Provide the (X, Y) coordinate of the cell's center where the given text is located.  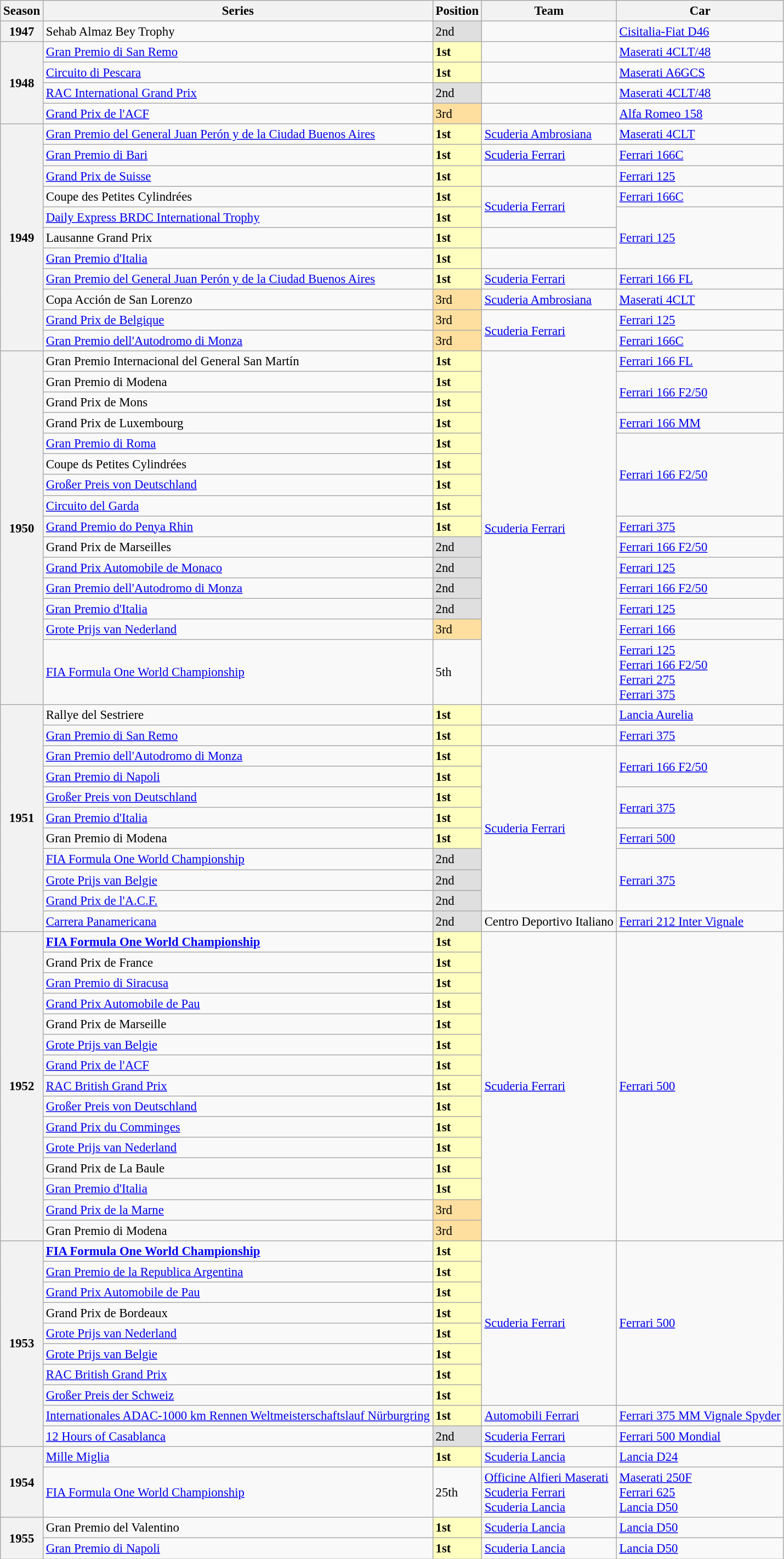
Ferrari 125Ferrari 166 F2/50Ferrari 275Ferrari 375 (700, 672)
Circuito di Pescara (238, 73)
Großer Preis der Schweiz (238, 1396)
Grand Prix de La Baule (238, 1169)
Maserati 250FFerrari 625Lancia D50 (700, 1493)
Ferrari 166 MM (700, 423)
Ferrari 212 Inter Vignale (700, 921)
5th (457, 672)
Ferrari 375 MM Vignale Spyder (700, 1416)
Grand Prix de Marseilles (238, 547)
Cisitalia-Fiat D46 (700, 32)
Maserati A6GCS (700, 73)
Ferrari 166 (700, 630)
Lancia Aurelia (700, 715)
RAC International Grand Prix (238, 93)
1952 (22, 1086)
25th (457, 1493)
1949 (22, 237)
Gran Premio del Valentino (238, 1528)
Lausanne Grand Prix (238, 237)
Team (549, 11)
Car (700, 11)
Coupe des Petites Cylindrées (238, 196)
Automobili Ferrari (549, 1416)
Gran Premio de la Republica Argentina (238, 1272)
1954 (22, 1482)
Gran Premio di Siracusa (238, 983)
Grand Prix de Mons (238, 402)
Officine Alfieri MaseratiScuderia FerrariScuderia Lancia (549, 1493)
Grand Prix de l'A.C.F. (238, 900)
1950 (22, 528)
Grand Premio do Penya Rhin (238, 526)
Coupe ds Petites Cylindrées (238, 464)
Internationales ADAC-1000 km Rennen Weltmeisterschaftslauf Nürburgring (238, 1416)
1947 (22, 32)
Lancia D24 (700, 1457)
Ferrari 500 Mondial (700, 1437)
Sehab Almaz Bey Trophy (238, 32)
Copa Acción de San Lorenzo (238, 299)
Circuito del Garda (238, 506)
Gran Premio Internacional del General San Martín (238, 361)
Daily Express BRDC International Trophy (238, 217)
Series (238, 11)
Grand Prix de la Marne (238, 1210)
Rallye del Sestriere (238, 715)
Alfa Romeo 158 (700, 114)
Grand Prix de France (238, 962)
Grand Prix de Marseille (238, 1024)
Season (22, 11)
1953 (22, 1343)
12 Hours of Casablanca (238, 1437)
Centro Deportivo Italiano (549, 921)
Grand Prix de Suisse (238, 176)
Carrera Panamericana (238, 921)
1955 (22, 1539)
Grand Prix de Belgique (238, 320)
Grand Prix de Luxembourg (238, 423)
Grand Prix de Bordeaux (238, 1313)
Mille Miglia (238, 1457)
Grand Prix du Comminges (238, 1127)
1948 (22, 83)
Gran Premio di Bari (238, 155)
Gran Premio di Roma (238, 444)
Position (457, 11)
Grand Prix Automobile de Monaco (238, 568)
1951 (22, 818)
